Find where the given text appears and provide that cell's center as [X, Y] coordinate. 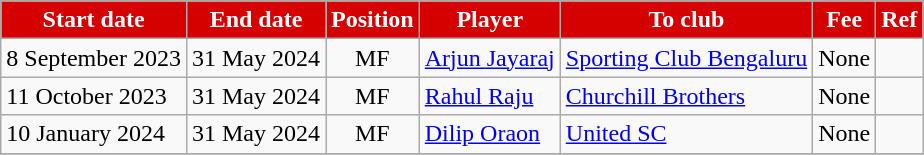
Start date [94, 20]
Fee [844, 20]
To club [686, 20]
Player [490, 20]
8 September 2023 [94, 58]
11 October 2023 [94, 96]
Sporting Club Bengaluru [686, 58]
Arjun Jayaraj [490, 58]
Ref [900, 20]
United SC [686, 134]
Position [373, 20]
Dilip Oraon [490, 134]
End date [256, 20]
Churchill Brothers [686, 96]
10 January 2024 [94, 134]
Rahul Raju [490, 96]
